Provide the (X, Y) coordinate of the cell's center where the given text is located.  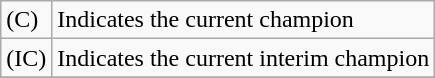
Indicates the current interim champion (244, 58)
(C) (26, 20)
Indicates the current champion (244, 20)
(IC) (26, 58)
